For the text-containing cell, return its midpoint in (X, Y) coordinate format. 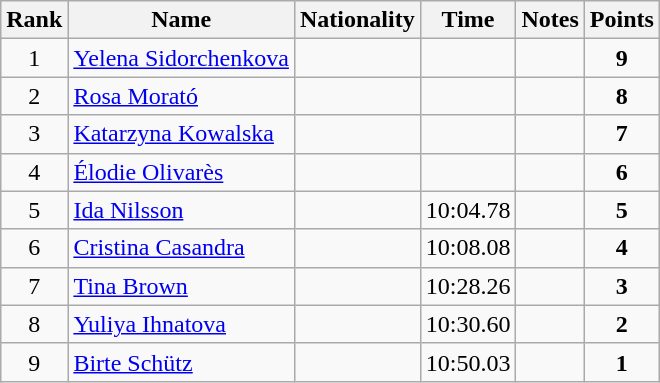
Yuliya Ihnatova (182, 324)
Tina Brown (182, 286)
Nationality (357, 20)
Name (182, 20)
Rosa Morató (182, 96)
10:04.78 (468, 210)
Birte Schütz (182, 362)
Time (468, 20)
Ida Nilsson (182, 210)
Élodie Olivarès (182, 172)
10:28.26 (468, 286)
10:50.03 (468, 362)
Points (622, 20)
Notes (550, 20)
Yelena Sidorchenkova (182, 58)
Rank (34, 20)
Cristina Casandra (182, 248)
10:30.60 (468, 324)
10:08.08 (468, 248)
Katarzyna Kowalska (182, 134)
